For the text-containing cell, return its midpoint in [X, Y] coordinate format. 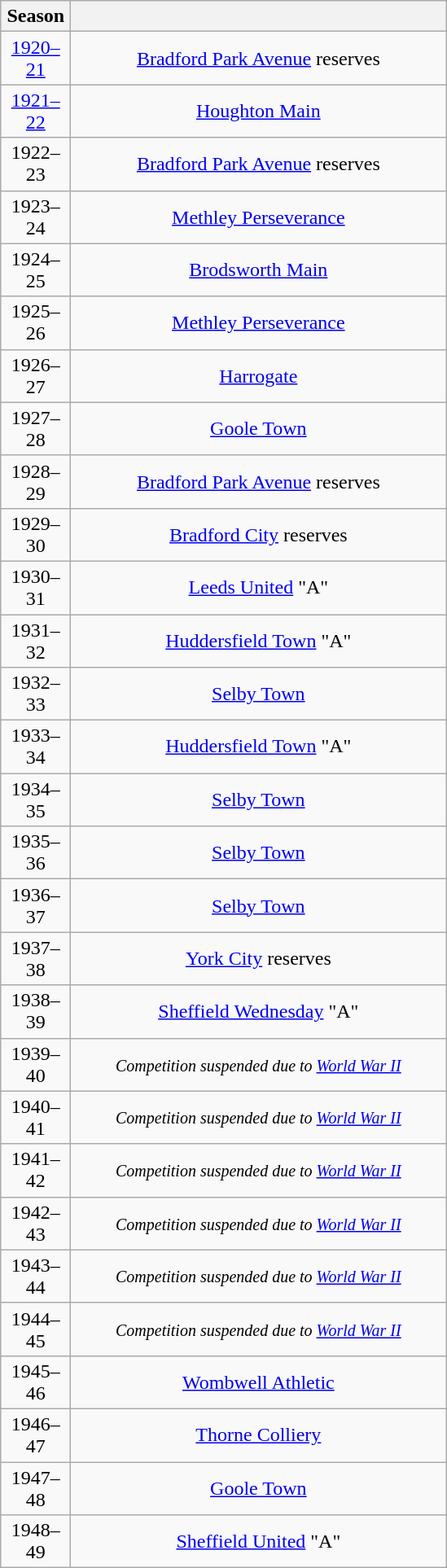
1942–43 [36, 1223]
1922–23 [36, 164]
1947–48 [36, 1488]
Brodsworth Main [259, 270]
1941–42 [36, 1171]
1923–24 [36, 217]
1944–45 [36, 1329]
1943–44 [36, 1277]
1939–40 [36, 1065]
Sheffield United "A" [259, 1542]
1929–30 [36, 534]
1930–31 [36, 588]
1926–27 [36, 376]
1928–29 [36, 482]
1932–33 [36, 694]
Season [36, 16]
1934–35 [36, 799]
1940–41 [36, 1117]
1935–36 [36, 853]
Sheffield Wednesday "A" [259, 1011]
1945–46 [36, 1382]
1927–28 [36, 428]
1936–37 [36, 905]
1933–34 [36, 747]
1937–38 [36, 959]
1925–26 [36, 322]
1948–49 [36, 1542]
Wombwell Athletic [259, 1382]
Harrogate [259, 376]
1931–32 [36, 640]
Houghton Main [259, 111]
Bradford City reserves [259, 534]
Thorne Colliery [259, 1434]
1921–22 [36, 111]
Leeds United "A" [259, 588]
1938–39 [36, 1011]
York City reserves [259, 959]
1946–47 [36, 1434]
1920–21 [36, 59]
1924–25 [36, 270]
